Identify which cell holds the provided text, then report its (x, y) central coordinate. 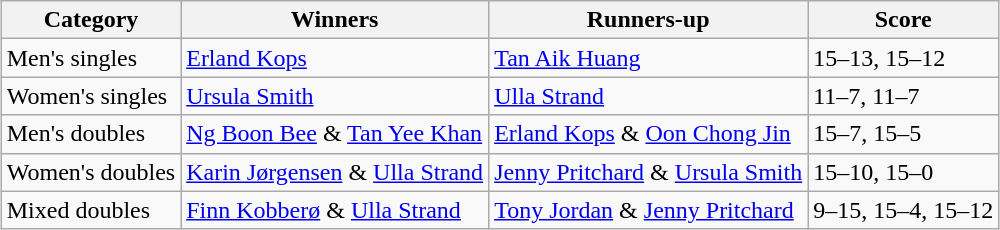
Runners-up (648, 20)
Women's doubles (90, 172)
Ng Boon Bee & Tan Yee Khan (335, 134)
15–13, 15–12 (904, 58)
Tan Aik Huang (648, 58)
Men's singles (90, 58)
15–7, 15–5 (904, 134)
15–10, 15–0 (904, 172)
Score (904, 20)
Erland Kops & Oon Chong Jin (648, 134)
Jenny Pritchard & Ursula Smith (648, 172)
Erland Kops (335, 58)
Tony Jordan & Jenny Pritchard (648, 210)
Men's doubles (90, 134)
Ulla Strand (648, 96)
Category (90, 20)
11–7, 11–7 (904, 96)
Finn Kobberø & Ulla Strand (335, 210)
Winners (335, 20)
Mixed doubles (90, 210)
9–15, 15–4, 15–12 (904, 210)
Karin Jørgensen & Ulla Strand (335, 172)
Ursula Smith (335, 96)
Women's singles (90, 96)
